Search for the cell housing the specified text and yield its [X, Y] center coordinate. 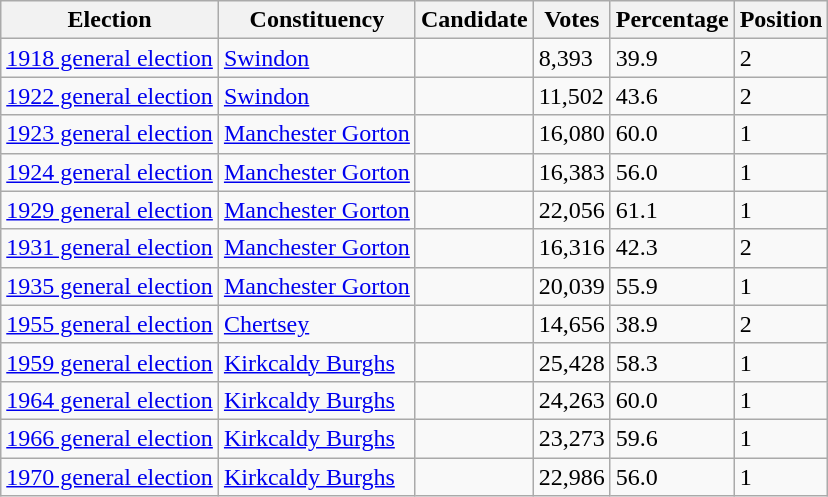
22,056 [572, 210]
38.9 [672, 324]
22,986 [572, 477]
Percentage [672, 20]
1922 general election [110, 96]
42.3 [672, 248]
1964 general election [110, 400]
Candidate [474, 20]
Election [110, 20]
61.1 [672, 210]
Position [781, 20]
1924 general election [110, 172]
1929 general election [110, 210]
24,263 [572, 400]
58.3 [672, 362]
1966 general election [110, 438]
14,656 [572, 324]
1923 general election [110, 134]
16,316 [572, 248]
55.9 [672, 286]
1959 general election [110, 362]
25,428 [572, 362]
8,393 [572, 58]
1931 general election [110, 248]
16,383 [572, 172]
11,502 [572, 96]
16,080 [572, 134]
39.9 [672, 58]
Chertsey [316, 324]
23,273 [572, 438]
59.6 [672, 438]
1935 general election [110, 286]
1955 general election [110, 324]
20,039 [572, 286]
1970 general election [110, 477]
Votes [572, 20]
43.6 [672, 96]
Constituency [316, 20]
1918 general election [110, 58]
